Provide the [x, y] coordinate of the cell's center where the given text is located.  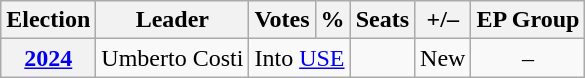
Seats [382, 20]
Into USE [300, 58]
% [332, 20]
Election [48, 20]
– [528, 58]
EP Group [528, 20]
New [443, 58]
2024 [48, 58]
Leader [172, 20]
Umberto Costi [172, 58]
+/– [443, 20]
Votes [282, 20]
